Identify which cell holds the provided text, then report its [X, Y] central coordinate. 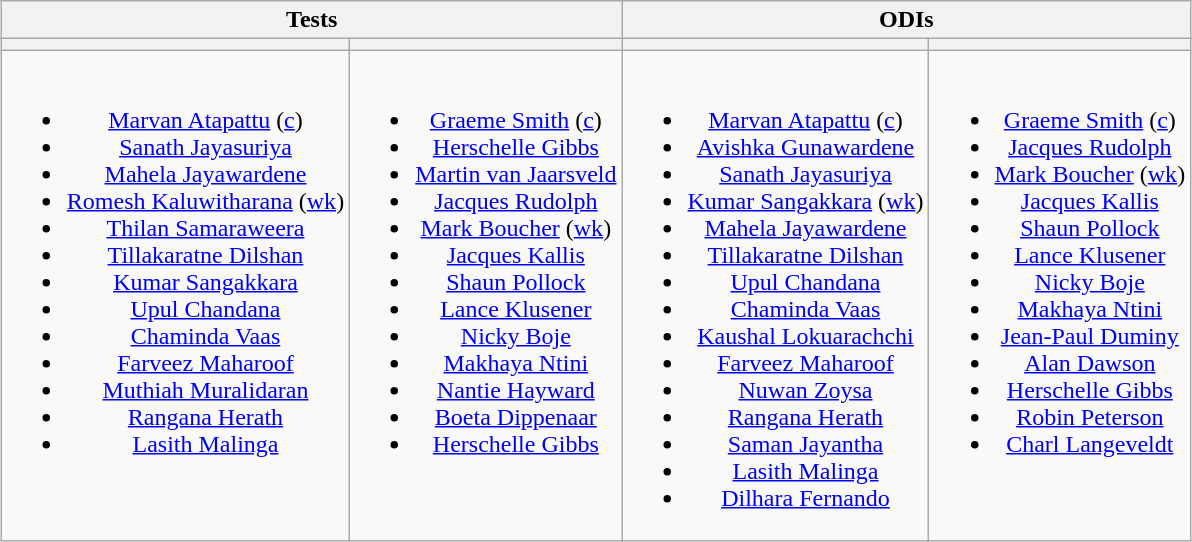
Tests [312, 20]
ODIs [906, 20]
